From the cell containing the given text, extract its center point as (x, y) coordinate. 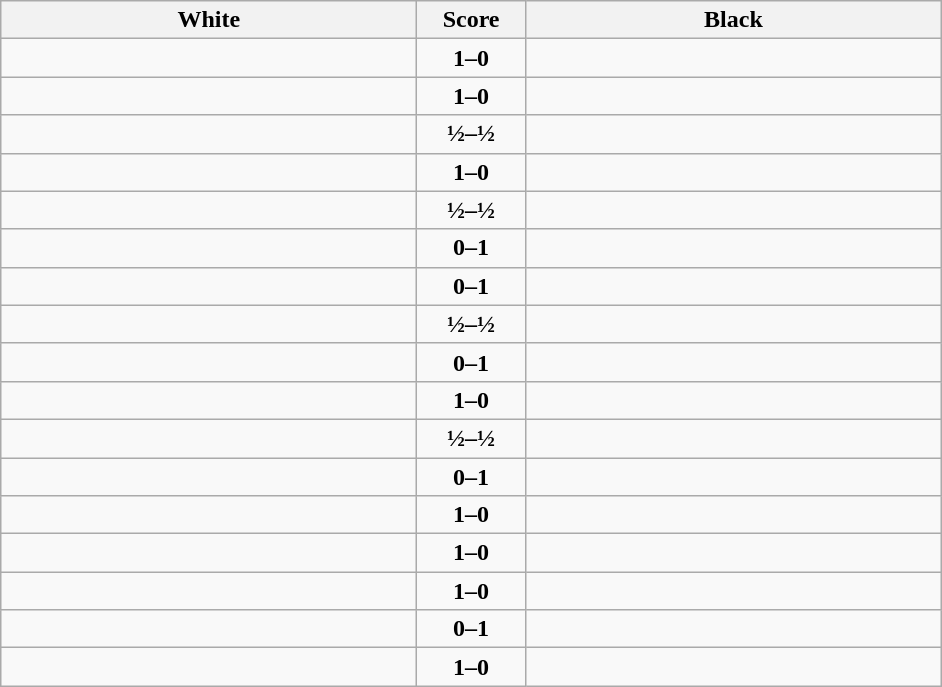
White (209, 20)
Score (472, 20)
Black (733, 20)
